Identify which cell holds the provided text, then report its [X, Y] central coordinate. 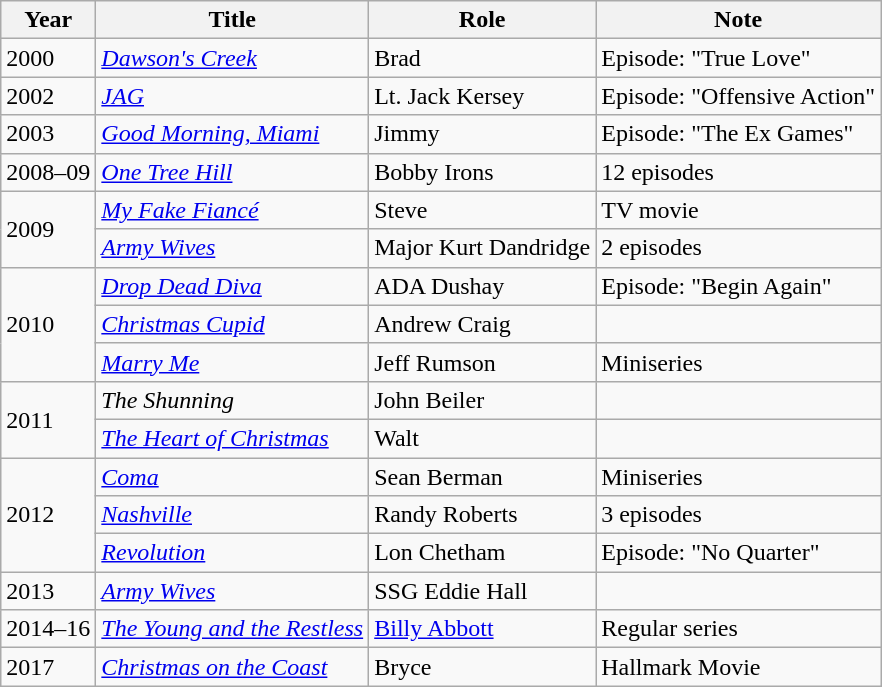
Good Morning, Miami [232, 134]
Coma [232, 477]
Regular series [738, 629]
2000 [48, 58]
2013 [48, 591]
Role [482, 20]
My Fake Fiancé [232, 210]
2011 [48, 419]
Christmas Cupid [232, 324]
Revolution [232, 553]
Title [232, 20]
Drop Dead Diva [232, 286]
3 episodes [738, 515]
Christmas on the Coast [232, 667]
Andrew Craig [482, 324]
Walt [482, 438]
2017 [48, 667]
Lt. Jack Kersey [482, 96]
Hallmark Movie [738, 667]
2012 [48, 515]
Steve [482, 210]
Brad [482, 58]
Episode: "No Quarter" [738, 553]
SSG Eddie Hall [482, 591]
Year [48, 20]
John Beiler [482, 400]
JAG [232, 96]
The Shunning [232, 400]
2002 [48, 96]
Sean Berman [482, 477]
Note [738, 20]
2009 [48, 229]
Lon Chetham [482, 553]
Episode: "Begin Again" [738, 286]
The Young and the Restless [232, 629]
Episode: "Offensive Action" [738, 96]
Jimmy [482, 134]
Bobby Irons [482, 172]
2008–09 [48, 172]
2003 [48, 134]
Bryce [482, 667]
Randy Roberts [482, 515]
2010 [48, 324]
Jeff Rumson [482, 362]
One Tree Hill [232, 172]
Nashville [232, 515]
Dawson's Creek [232, 58]
Episode: "True Love" [738, 58]
TV movie [738, 210]
12 episodes [738, 172]
ADA Dushay [482, 286]
Marry Me [232, 362]
Billy Abbott [482, 629]
Major Kurt Dandridge [482, 248]
2 episodes [738, 248]
2014–16 [48, 629]
The Heart of Christmas [232, 438]
Episode: "The Ex Games" [738, 134]
